Provide the (X, Y) coordinate of the cell's center where the given text is located.  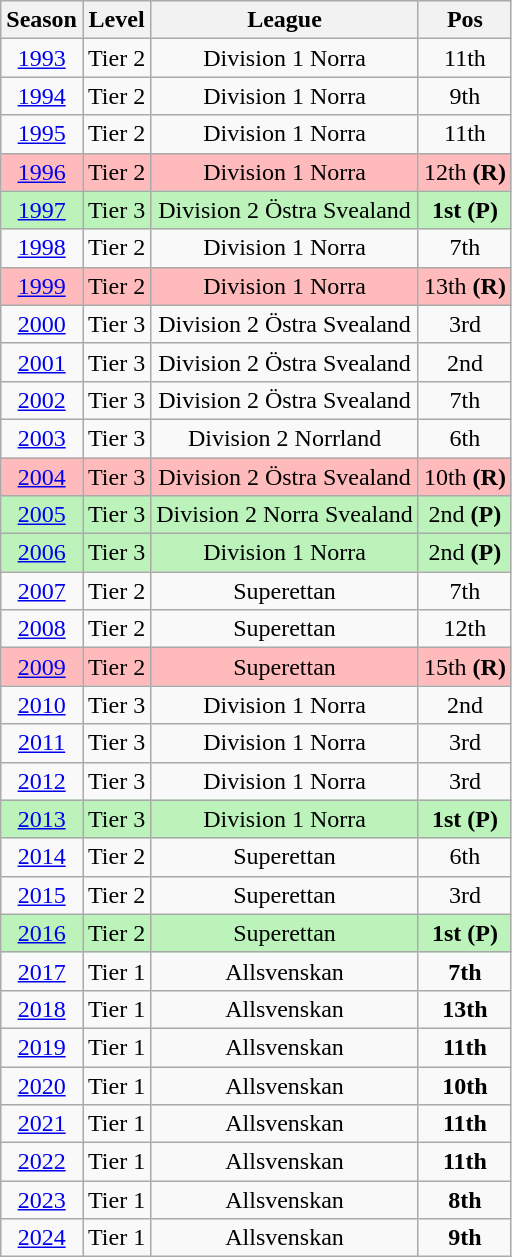
2014 (42, 857)
2011 (42, 743)
2009 (42, 667)
10th (R) (464, 477)
2003 (42, 438)
2007 (42, 591)
Level (116, 20)
10th (464, 1085)
2022 (42, 1162)
2005 (42, 515)
2010 (42, 705)
Division 2 Norrland (285, 438)
2006 (42, 553)
1994 (42, 96)
13th (464, 1009)
2019 (42, 1047)
2017 (42, 971)
8th (464, 1200)
1993 (42, 58)
Season (42, 20)
Division 2 Norra Svealand (285, 515)
2004 (42, 477)
2013 (42, 819)
2021 (42, 1124)
12th (R) (464, 172)
Pos (464, 20)
1995 (42, 134)
League (285, 20)
2015 (42, 895)
1996 (42, 172)
15th (R) (464, 667)
1999 (42, 286)
2018 (42, 1009)
2020 (42, 1085)
12th (464, 629)
2002 (42, 400)
13th (R) (464, 286)
2000 (42, 324)
2001 (42, 362)
2008 (42, 629)
1997 (42, 210)
2024 (42, 1238)
2023 (42, 1200)
1998 (42, 248)
2012 (42, 781)
2016 (42, 933)
